Find where the given text appears and provide that cell's center as (x, y) coordinate. 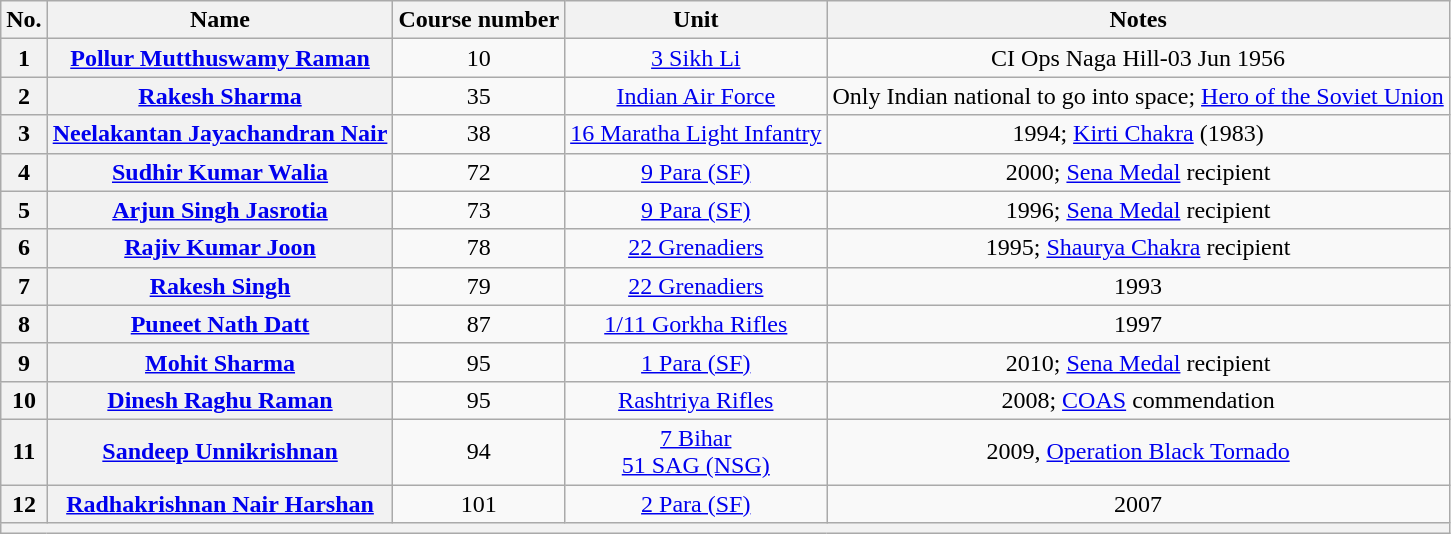
3 (24, 134)
38 (479, 134)
9 (24, 362)
Radhakrishnan Nair Harshan (220, 503)
1993 (1138, 286)
2010; Sena Medal recipient (1138, 362)
Course number (479, 20)
12 (24, 503)
Mohit Sharma (220, 362)
Name (220, 20)
7 Bihar51 SAG (NSG) (696, 452)
Only Indian national to go into space; Hero of the Soviet Union (1138, 96)
72 (479, 172)
2008; COAS commendation (1138, 400)
16 Maratha Light Infantry (696, 134)
Unit (696, 20)
Sandeep Unnikrishnan (220, 452)
2 Para (SF) (696, 503)
Notes (1138, 20)
2000; Sena Medal recipient (1138, 172)
1997 (1138, 324)
1996; Sena Medal recipient (1138, 210)
79 (479, 286)
1994; Kirti Chakra (1983) (1138, 134)
1 (24, 58)
8 (24, 324)
Puneet Nath Datt (220, 324)
Arjun Singh Jasrotia (220, 210)
Dinesh Raghu Raman (220, 400)
6 (24, 248)
Rakesh Singh (220, 286)
11 (24, 452)
Rashtriya Rifles (696, 400)
1 Para (SF) (696, 362)
1995; Shaurya Chakra recipient (1138, 248)
3 Sikh Li (696, 58)
Pollur Mutthuswamy Raman (220, 58)
7 (24, 286)
2009, Operation Black Tornado (1138, 452)
4 (24, 172)
Sudhir Kumar Walia (220, 172)
2 (24, 96)
78 (479, 248)
35 (479, 96)
2007 (1138, 503)
94 (479, 452)
5 (24, 210)
1/11 Gorkha Rifles (696, 324)
Rakesh Sharma (220, 96)
87 (479, 324)
101 (479, 503)
Rajiv Kumar Joon (220, 248)
Neelakantan Jayachandran Nair (220, 134)
CI Ops Naga Hill-03 Jun 1956 (1138, 58)
73 (479, 210)
No. (24, 20)
Indian Air Force (696, 96)
